Identify which cell holds the provided text, then report its [x, y] central coordinate. 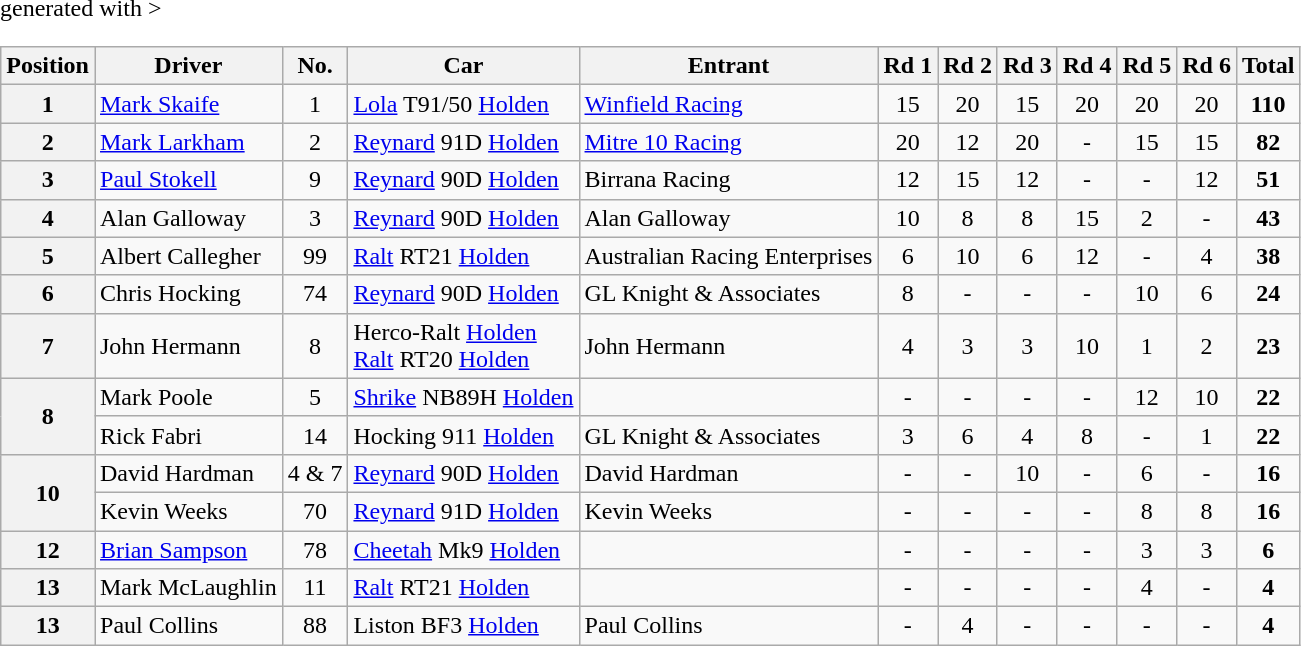
Total [1268, 66]
82 [1268, 142]
43 [1268, 218]
38 [1268, 256]
Rd 3 [1027, 66]
99 [315, 256]
110 [1268, 104]
Rd 4 [1087, 66]
Cheetah Mk9 Holden [464, 549]
Albert Callegher [188, 256]
Shrike NB89H Holden [464, 397]
Entrant [728, 66]
Car [464, 66]
Winfield Racing [728, 104]
Rick Fabri [188, 435]
Rd 2 [968, 66]
51 [1268, 180]
Hocking 911 Holden [464, 435]
Birrana Racing [728, 180]
Mark Larkham [188, 142]
Position [48, 66]
Mitre 10 Racing [728, 142]
7 [48, 346]
Rd 1 [908, 66]
9 [315, 180]
78 [315, 549]
Rd 5 [1147, 66]
23 [1268, 346]
88 [315, 626]
11 [315, 588]
Brian Sampson [188, 549]
14 [315, 435]
74 [315, 294]
Rd 6 [1207, 66]
4 & 7 [315, 473]
Liston BF3 Holden [464, 626]
Mark McLaughlin [188, 588]
Chris Hocking [188, 294]
Driver [188, 66]
24 [1268, 294]
Lola T91/50 Holden [464, 104]
Australian Racing Enterprises [728, 256]
Paul Stokell [188, 180]
No. [315, 66]
Mark Poole [188, 397]
70 [315, 511]
Mark Skaife [188, 104]
Herco-Ralt HoldenRalt RT20 Holden [464, 346]
